Locate the cell with the specified text and output its (X, Y) center coordinate. 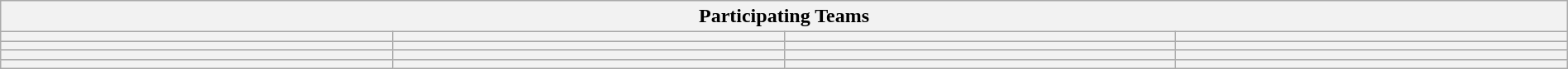
Participating Teams (784, 16)
